Search for the cell housing the specified text and yield its (X, Y) center coordinate. 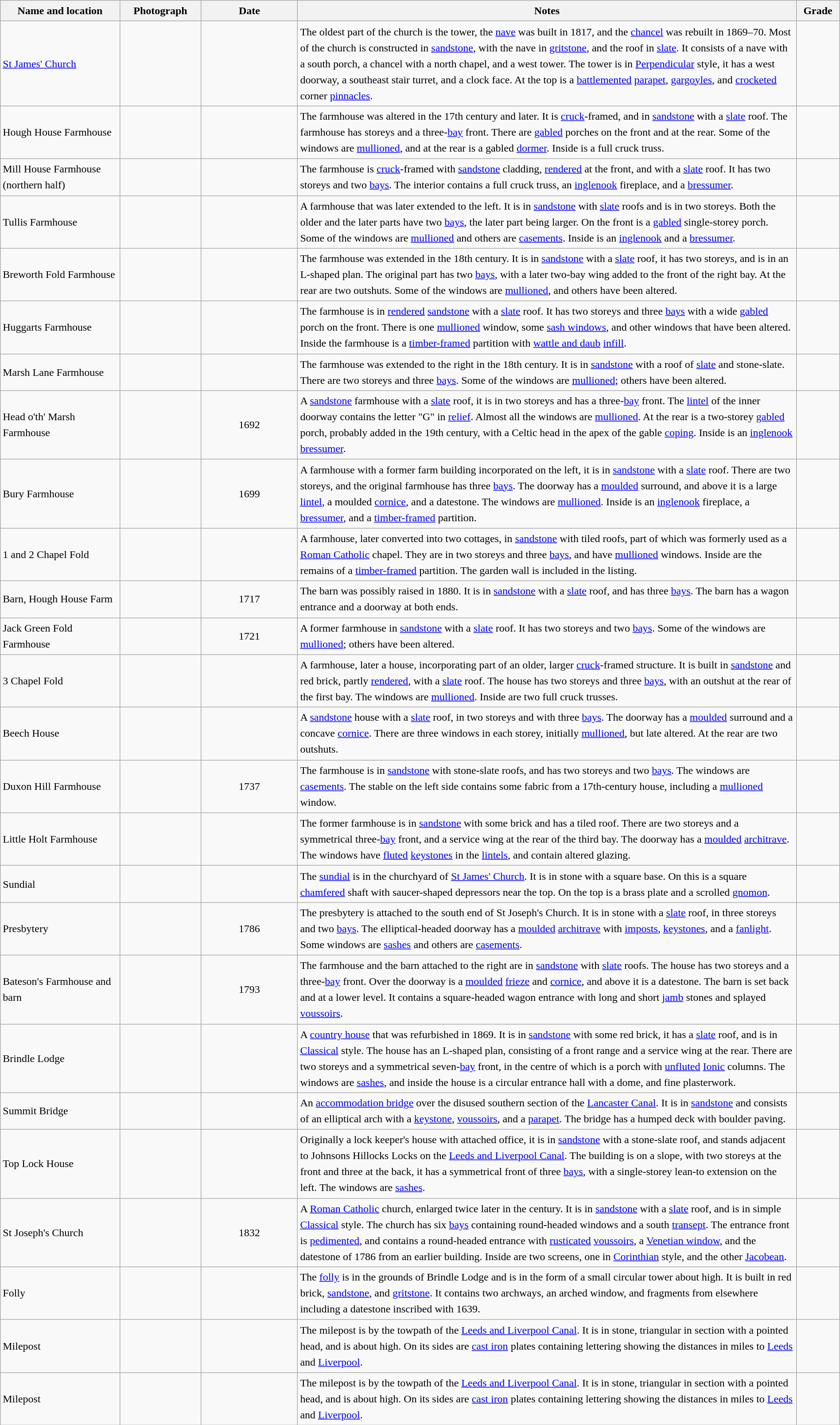
1793 (249, 989)
Photograph (160, 11)
1832 (249, 1232)
Hough House Farmhouse (60, 132)
Summit Bridge (60, 1111)
Bury Farmhouse (60, 494)
1692 (249, 425)
1717 (249, 599)
Barn, Hough House Farm (60, 599)
1737 (249, 786)
Brindle Lodge (60, 1058)
Jack Green Fold Farmhouse (60, 636)
1786 (249, 929)
Grade (818, 11)
Notes (547, 11)
Sundial (60, 884)
Top Lock House (60, 1164)
1699 (249, 494)
Date (249, 11)
1 and 2 Chapel Fold (60, 554)
3 Chapel Fold (60, 681)
Little Holt Farmhouse (60, 839)
1721 (249, 636)
Beech House (60, 734)
Presbytery (60, 929)
Folly (60, 1293)
Tullis Farmhouse (60, 222)
Duxon Hill Farmhouse (60, 786)
Bateson's Farmhouse and barn (60, 989)
Huggarts Farmhouse (60, 327)
Marsh Lane Farmhouse (60, 372)
Breworth Fold Farmhouse (60, 275)
Mill House Farmhouse (northern half) (60, 177)
Head o'th' Marsh Farmhouse (60, 425)
A former farmhouse in sandstone with a slate roof. It has two storeys and two bays. Some of the windows are mullioned; others have been altered. (547, 636)
St Joseph's Church (60, 1232)
Name and location (60, 11)
St James' Church (60, 64)
